Find where the given text appears and provide that cell's center as (X, Y) coordinate. 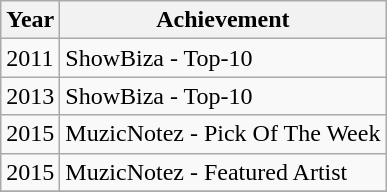
MuzicNotez - Featured Artist (223, 172)
Achievement (223, 20)
Year (30, 20)
2011 (30, 58)
2013 (30, 96)
MuzicNotez - Pick Of The Week (223, 134)
